Output the (x, y) coordinate of the center of the cell containing the given text.  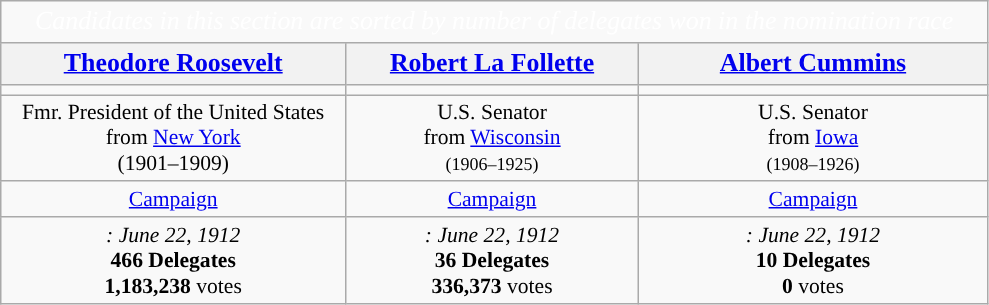
Robert La Follette (492, 64)
Theodore Roosevelt (174, 64)
: June 22, 1912466 Delegates1,183,238 votes (174, 260)
Candidates in this section are sorted by number of delegates won in the nomination race (494, 22)
: June 22, 191210 Delegates0 votes (812, 260)
: June 22, 191236 Delegates336,373 votes (492, 260)
Fmr. President of the United Statesfrom New York(1901–1909) (174, 138)
U.S. Senatorfrom Wisconsin(1906–1925) (492, 138)
Albert Cummins (812, 64)
U.S. Senatorfrom Iowa(1908–1926) (812, 138)
